Detect which cell encompasses the target text, then output its (X, Y) center coordinate. 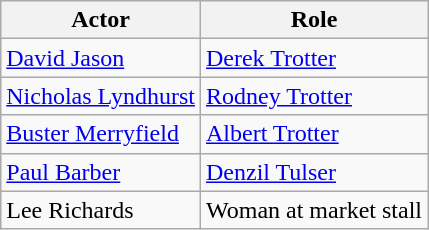
Rodney Trotter (314, 96)
Woman at market stall (314, 210)
Buster Merryfield (101, 134)
Paul Barber (101, 172)
Role (314, 20)
Nicholas Lyndhurst (101, 96)
Lee Richards (101, 210)
Albert Trotter (314, 134)
Derek Trotter (314, 58)
David Jason (101, 58)
Actor (101, 20)
Denzil Tulser (314, 172)
